Detect which cell encompasses the target text, then output its (X, Y) center coordinate. 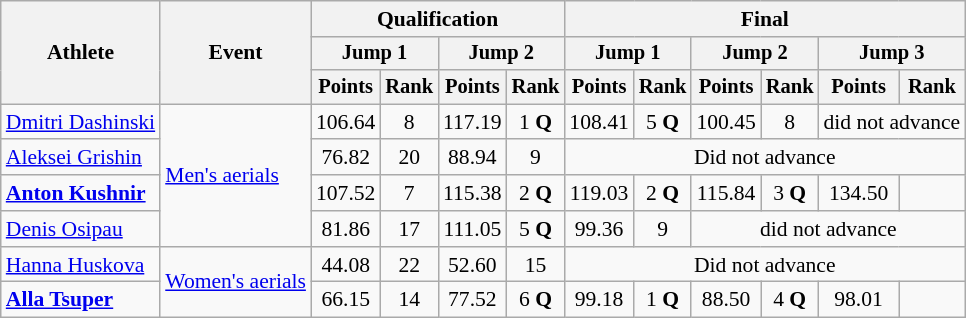
107.52 (346, 193)
66.15 (346, 300)
14 (409, 300)
Jump 3 (892, 54)
115.38 (472, 193)
15 (536, 265)
119.03 (598, 193)
108.41 (598, 122)
17 (409, 229)
Qualification (438, 19)
Women's aerials (236, 282)
117.19 (472, 122)
Final (764, 19)
98.01 (858, 300)
77.52 (472, 300)
20 (409, 158)
Athlete (80, 52)
99.18 (598, 300)
81.86 (346, 229)
4 Q (790, 300)
111.05 (472, 229)
7 (409, 193)
134.50 (858, 193)
44.08 (346, 265)
106.64 (346, 122)
22 (409, 265)
Denis Osipau (80, 229)
115.84 (726, 193)
76.82 (346, 158)
Event (236, 52)
Aleksei Grishin (80, 158)
Alla Tsuper (80, 300)
100.45 (726, 122)
52.60 (472, 265)
Anton Kushnir (80, 193)
99.36 (598, 229)
Hanna Huskova (80, 265)
6 Q (536, 300)
Men's aerials (236, 175)
88.50 (726, 300)
3 Q (790, 193)
Dmitri Dashinski (80, 122)
88.94 (472, 158)
